Return (x, y) of the center of cell containing provided text 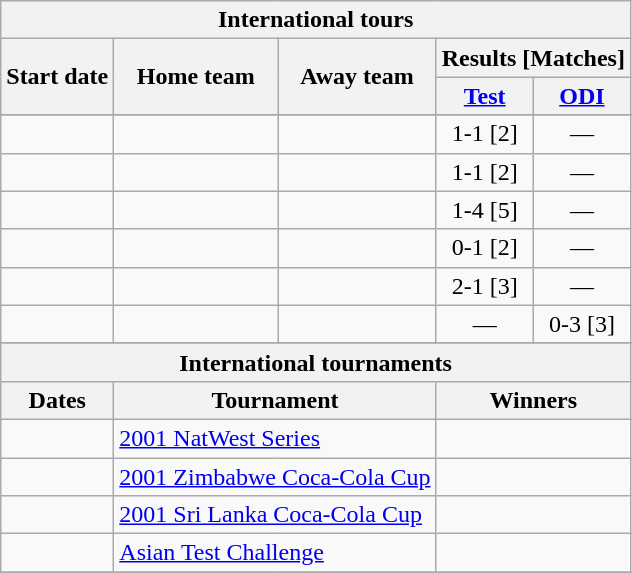
2001 NatWest Series (275, 438)
Tournament (275, 400)
International tours (316, 20)
Results [Matches] (533, 58)
ODI (582, 96)
2001 Sri Lanka Coca-Cola Cup (275, 515)
0-3 [3] (582, 324)
Test (484, 96)
Winners (533, 400)
0-1 [2] (484, 248)
Away team (357, 77)
International tournaments (316, 362)
1-4 [5] (484, 210)
Dates (58, 400)
Start date (58, 77)
Asian Test Challenge (275, 553)
2001 Zimbabwe Coca-Cola Cup (275, 477)
2-1 [3] (484, 286)
Home team (196, 77)
